Determine the [x, y] coordinate at the center of the cell enclosing the given text.  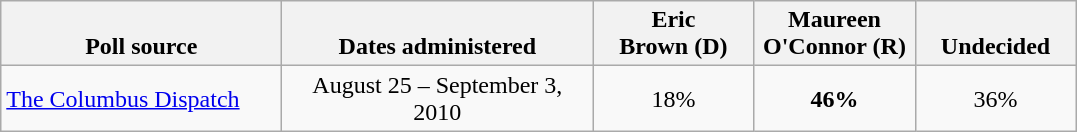
The Columbus Dispatch [142, 98]
36% [996, 98]
18% [674, 98]
Undecided [996, 34]
46% [834, 98]
August 25 – September 3, 2010 [438, 98]
EricBrown (D) [674, 34]
Poll source [142, 34]
MaureenO'Connor (R) [834, 34]
Dates administered [438, 34]
